For the text-containing cell, return its midpoint in [x, y] coordinate format. 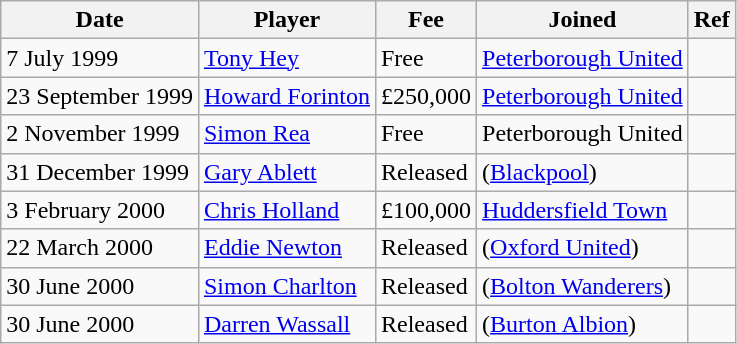
Chris Holland [286, 210]
£250,000 [426, 96]
3 February 2000 [100, 210]
Simon Rea [286, 134]
(Oxford United) [583, 248]
(Blackpool) [583, 172]
Ref [712, 20]
23 September 1999 [100, 96]
Gary Ablett [286, 172]
Simon Charlton [286, 286]
22 March 2000 [100, 248]
Tony Hey [286, 58]
2 November 1999 [100, 134]
£100,000 [426, 210]
Fee [426, 20]
Date [100, 20]
Player [286, 20]
Huddersfield Town [583, 210]
Eddie Newton [286, 248]
7 July 1999 [100, 58]
Howard Forinton [286, 96]
(Bolton Wanderers) [583, 286]
Darren Wassall [286, 324]
(Burton Albion) [583, 324]
31 December 1999 [100, 172]
Joined [583, 20]
